Return (x, y) of the center of cell containing provided text 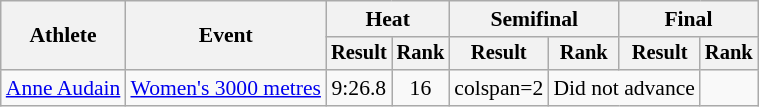
Anne Audain (64, 88)
colspan=2 (498, 88)
Heat (388, 19)
16 (421, 88)
Athlete (64, 36)
Semifinal (534, 19)
Event (226, 36)
Women's 3000 metres (226, 88)
9:26.8 (359, 88)
Final (688, 19)
Did not advance (624, 88)
